For the text-containing cell, return its midpoint in (X, Y) coordinate format. 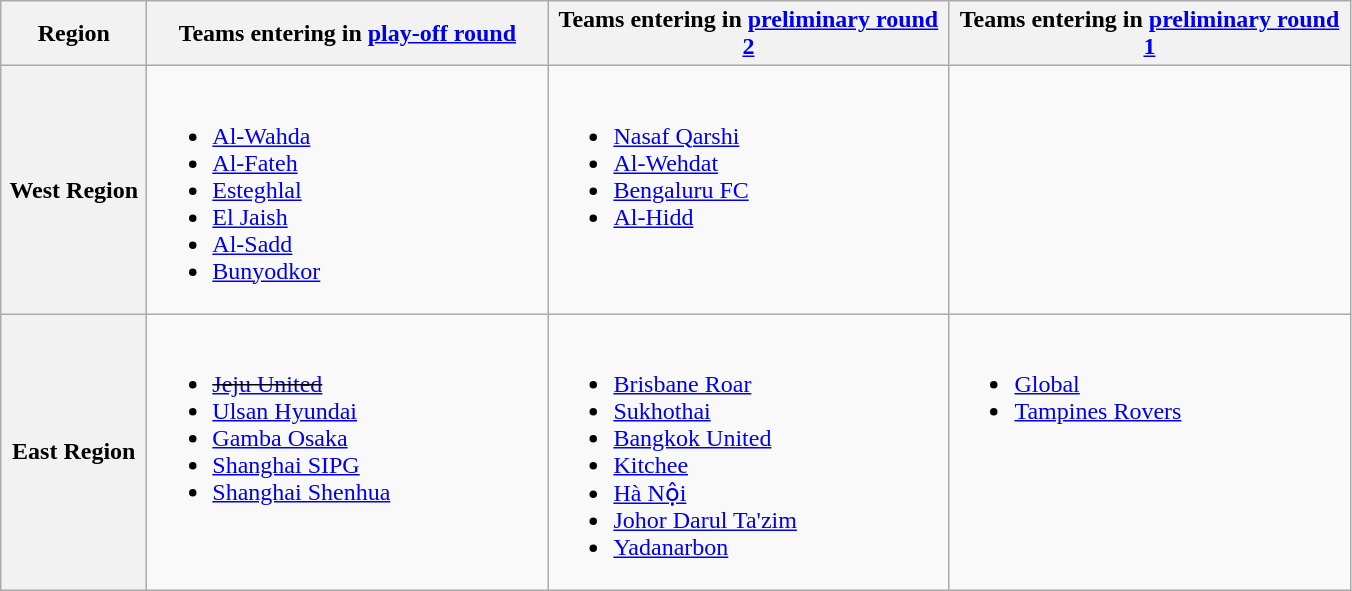
Teams entering in preliminary round 2 (748, 34)
Jeju United Ulsan Hyundai Gamba Osaka Shanghai SIPG Shanghai Shenhua (348, 452)
East Region (74, 452)
Nasaf Qarshi Al-Wehdat Bengaluru FC Al-Hidd (748, 190)
West Region (74, 190)
Region (74, 34)
Teams entering in play-off round (348, 34)
Al-Wahda Al-Fateh Esteghlal El Jaish Al-Sadd Bunyodkor (348, 190)
Global Tampines Rovers (1150, 452)
Brisbane Roar Sukhothai Bangkok United Kitchee Hà Nội Johor Darul Ta'zim Yadanarbon (748, 452)
Teams entering in preliminary round 1 (1150, 34)
